For the text-containing cell, return its midpoint in (x, y) coordinate format. 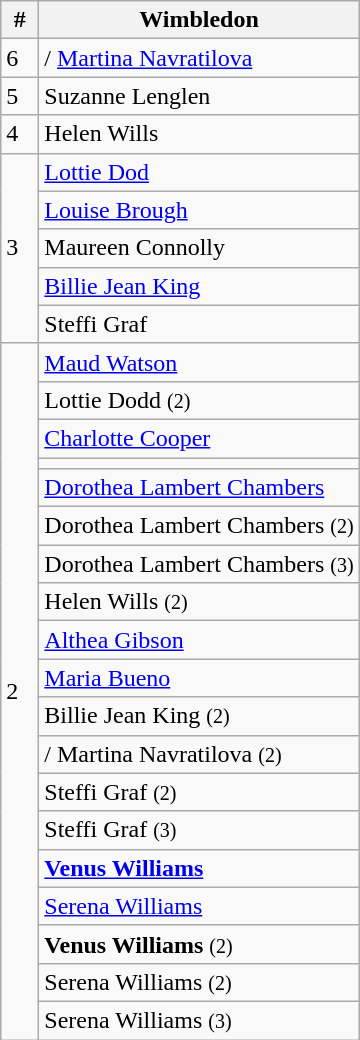
Serena Williams (2) (199, 982)
Venus Williams (2) (199, 944)
Althea Gibson (199, 640)
Maureen Connolly (199, 248)
Helen Wills (2) (199, 602)
Steffi Graf (2) (199, 792)
Maria Bueno (199, 678)
2 (20, 691)
5 (20, 96)
Helen Wills (199, 134)
Charlotte Cooper (199, 438)
3 (20, 248)
Serena Williams (3) (199, 1020)
Dorothea Lambert Chambers (2) (199, 526)
# (20, 20)
Billie Jean King (199, 286)
/ Martina Navratilova (199, 58)
Lottie Dodd (2) (199, 400)
Dorothea Lambert Chambers (199, 488)
/ Martina Navratilova (2) (199, 754)
Billie Jean King (2) (199, 716)
Maud Watson (199, 362)
Dorothea Lambert Chambers (3) (199, 564)
6 (20, 58)
Lottie Dod (199, 172)
Serena Williams (199, 906)
Steffi Graf (199, 324)
4 (20, 134)
Louise Brough (199, 210)
Suzanne Lenglen (199, 96)
Steffi Graf (3) (199, 830)
Wimbledon (199, 20)
Venus Williams (199, 868)
